Provide the [x, y] coordinate of the cell's center where the given text is located.  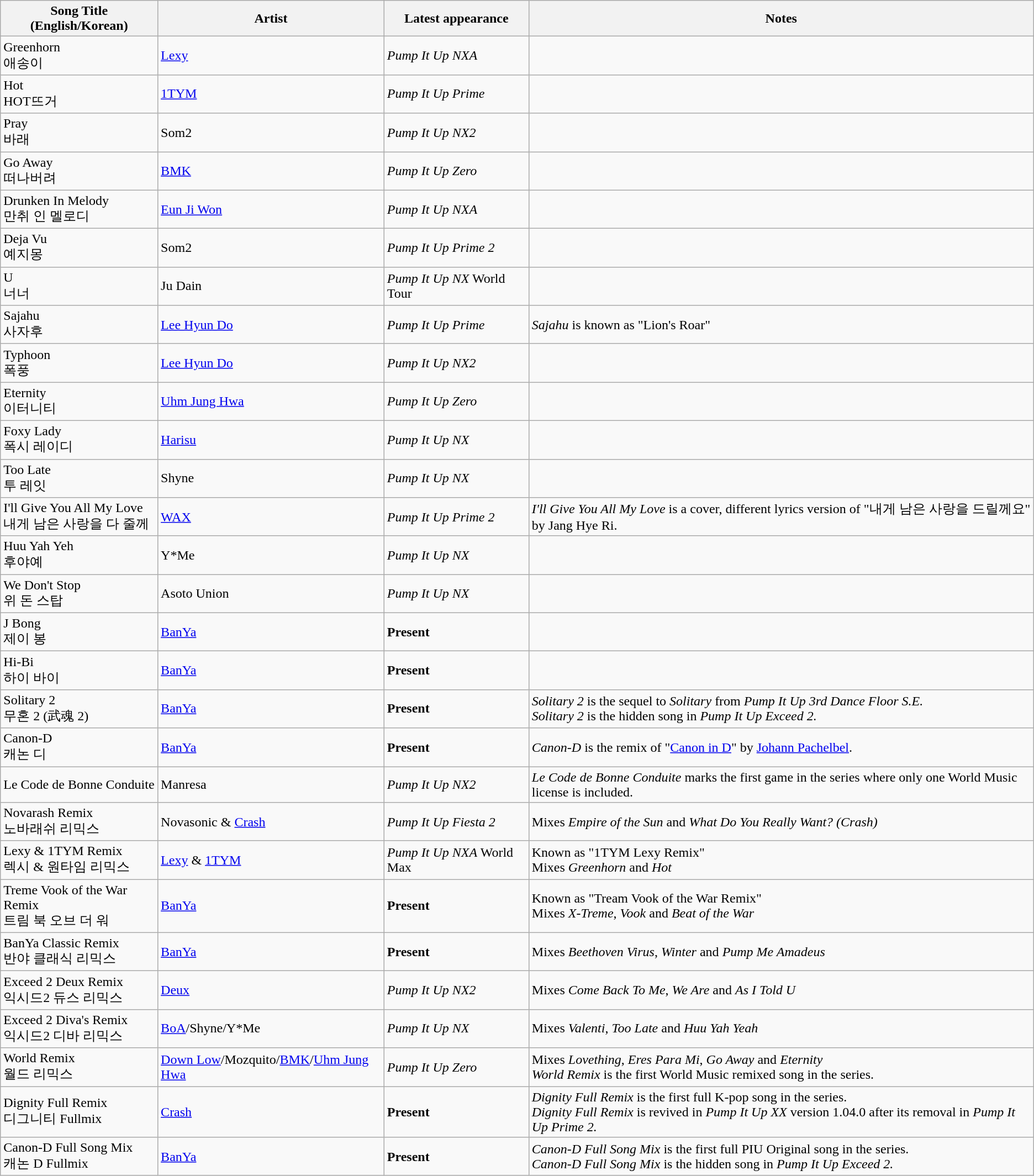
Solitary 2 is the sequel to Solitary from Pump It Up 3rd Dance Floor S.E.Solitary 2 is the hidden song in Pump It Up Exceed 2. [781, 709]
WAX [271, 517]
Eun Ji Won [271, 209]
Notes [781, 19]
Foxy Lady폭시 레이디 [80, 440]
Known as "1TYM Lexy Remix"Mixes Greenhorn and Hot [781, 860]
J Bong제이 봉 [80, 632]
I'll Give You All My Love is a cover, different lyrics version of "내게 남은 사랑을 드릴께요" by Jang Hye Ri. [781, 517]
Song Title(English/Korean) [80, 19]
Lexy & 1TYM [271, 860]
Novarash Remix노바래쉬 리믹스 [80, 822]
Too Late투 레잇 [80, 478]
BoA/Shyne/Y*Me [271, 1029]
BMK [271, 171]
Go Away떠나버려 [80, 171]
Le Code de Bonne Conduite [80, 784]
Typhoon폭풍 [80, 363]
Eternity이터니티 [80, 402]
Canon-D캐논 디 [80, 747]
Canon-D Full Song Mix is the first full PIU Original song in the series.Canon-D Full Song Mix is the hidden song in Pump It Up Exceed 2. [781, 1157]
Crash [271, 1111]
Asoto Union [271, 594]
Huu Yah Yeh후야예 [80, 555]
Drunken In Melody만취 인 멜로디 [80, 209]
Sajahu is known as "Lion's Roar" [781, 325]
Le Code de Bonne Conduite marks the first game in the series where only one World Music license is included. [781, 784]
Dignity Full Remix디그니티 Fullmix [80, 1111]
Known as "Tream Vook of the War Remix"Mixes X-Treme, Vook and Beat of the War [781, 906]
1TYM [271, 94]
HotHOT뜨거 [80, 94]
Exceed 2 Diva's Remix익시드2 디바 리믹스 [80, 1029]
U너너 [80, 286]
Mixes Valenti, Too Late and Huu Yah Yeah [781, 1029]
Harisu [271, 440]
Latest appearance [456, 19]
Mixes Empire of the Sun and What Do You Really Want? (Crash) [781, 822]
Canon-D Full Song Mix캐논 D Fullmix [80, 1157]
Shyne [271, 478]
Deux [271, 990]
Ju Dain [271, 286]
Solitary 2무혼 2 (武魂 2) [80, 709]
Manresa [271, 784]
World Remix월드 리믹스 [80, 1067]
BanYa Classic Remix반야 클래식 리믹스 [80, 952]
Exceed 2 Deux Remix익시드2 듀스 리믹스 [80, 990]
Pump It Up Fiesta 2 [456, 822]
Hi-Bi하이 바이 [80, 671]
Greenhorn애송이 [80, 56]
Artist [271, 19]
Lexy & 1TYM Remix렉시 & 원타임 리믹스 [80, 860]
Mixes Lovething, Eres Para Mi, Go Away and EternityWorld Remix is the first World Music remixed song in the series. [781, 1067]
Y*Me [271, 555]
Mixes Come Back To Me, We Are and As I Told U [781, 990]
I'll Give You All My Love내게 남은 사랑을 다 줄께 [80, 517]
Down Low/Mozquito/BMK/Uhm Jung Hwa [271, 1067]
Uhm Jung Hwa [271, 402]
Pray바래 [80, 133]
Lexy [271, 56]
Treme Vook of the War Remix트림 북 오브 더 워 [80, 906]
Deja Vu예지몽 [80, 248]
Novasonic & Crash [271, 822]
Pump It Up NX World Tour [456, 286]
Sajahu사자후 [80, 325]
We Don't Stop위 돈 스탑 [80, 594]
Mixes Beethoven Virus, Winter and Pump Me Amadeus [781, 952]
Pump It Up NXA World Max [456, 860]
Canon-D is the remix of "Canon in D" by Johann Pachelbel. [781, 747]
